Return (x, y) of the center of cell containing provided text 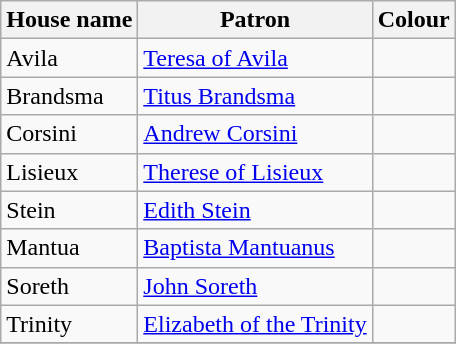
House name (70, 20)
Mantua (70, 248)
Corsini (70, 134)
Trinity (70, 324)
Colour (414, 20)
Baptista Mantuanus (255, 248)
Brandsma (70, 96)
Titus Brandsma (255, 96)
Lisieux (70, 172)
Teresa of Avila (255, 58)
Elizabeth of the Trinity (255, 324)
John Soreth (255, 286)
Edith Stein (255, 210)
Patron (255, 20)
Soreth (70, 286)
Stein (70, 210)
Therese of Lisieux (255, 172)
Avila (70, 58)
Andrew Corsini (255, 134)
